From the cell containing the given text, extract its center point as [X, Y] coordinate. 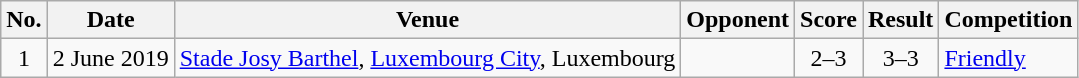
No. [24, 20]
Friendly [1008, 58]
Result [900, 20]
3–3 [900, 58]
Venue [428, 20]
2 June 2019 [110, 58]
Stade Josy Barthel, Luxembourg City, Luxembourg [428, 58]
Date [110, 20]
Score [829, 20]
Opponent [738, 20]
1 [24, 58]
Competition [1008, 20]
2–3 [829, 58]
